Pinpoint the cell where the given text exists, returning its [X, Y] midpoint coordinate. 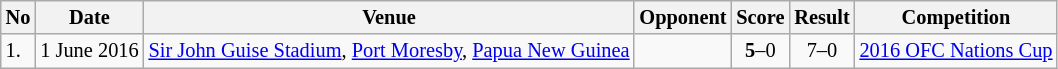
Opponent [682, 17]
No [18, 17]
Sir John Guise Stadium, Port Moresby, Papua New Guinea [390, 51]
Result [822, 17]
1 June 2016 [89, 51]
1. [18, 51]
Venue [390, 17]
Date [89, 17]
Score [760, 17]
Competition [956, 17]
5–0 [760, 51]
7–0 [822, 51]
2016 OFC Nations Cup [956, 51]
